Pinpoint the cell where the given text exists, returning its (x, y) midpoint coordinate. 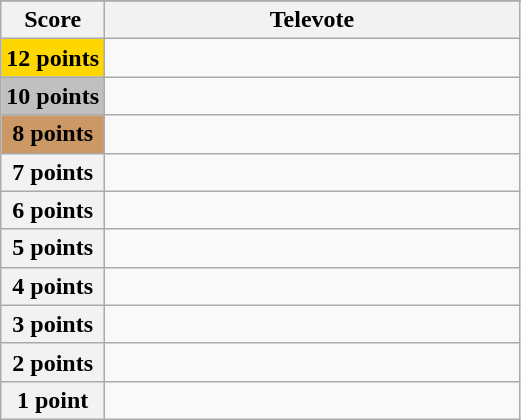
4 points (53, 286)
Televote (312, 20)
Score (53, 20)
12 points (53, 58)
5 points (53, 248)
6 points (53, 210)
3 points (53, 324)
10 points (53, 96)
2 points (53, 362)
7 points (53, 172)
8 points (53, 134)
1 point (53, 400)
